Return the [x, y] coordinate for the center point of the cell that contains the specified text.  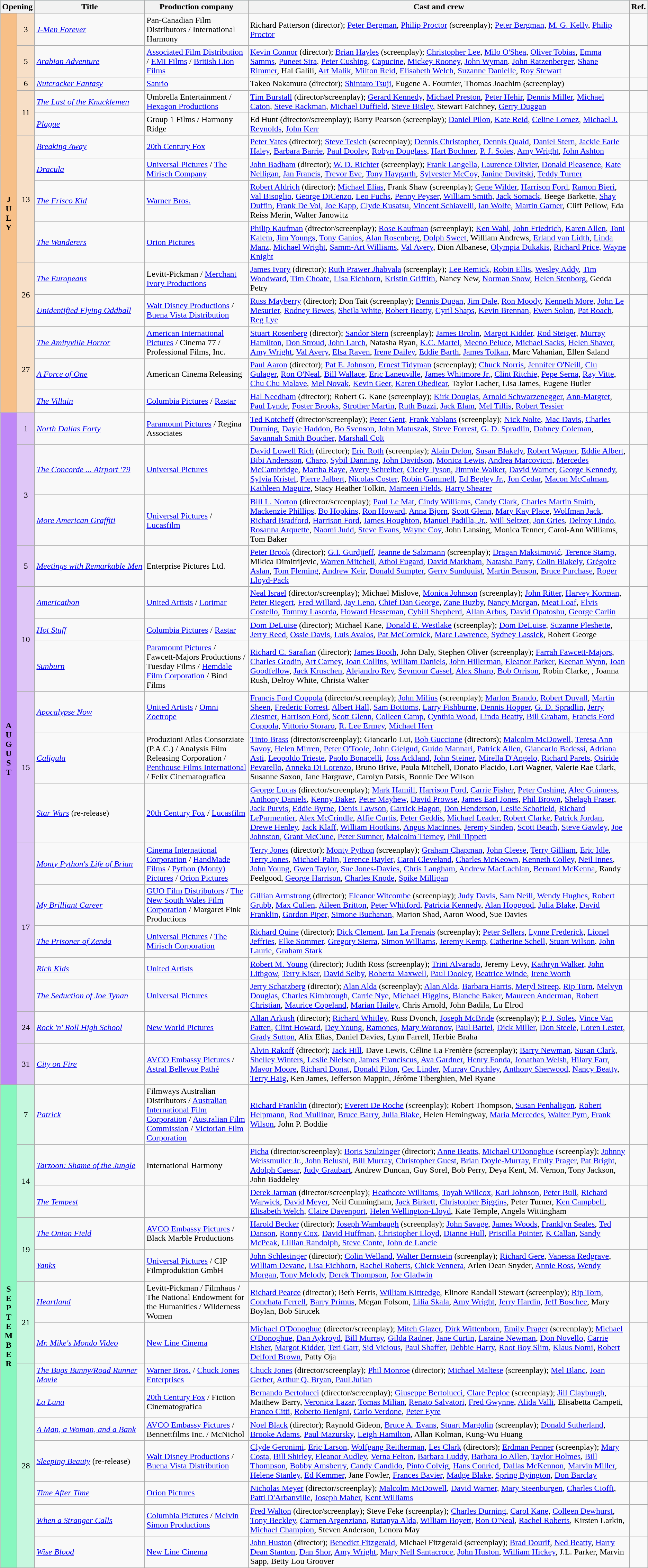
7 [26, 1115]
Rock 'n' Roll High School [90, 1028]
Universal Pictures / CIP Filmproduktion GmbH [197, 1265]
Cast and crew [439, 7]
Monty Python's Life of Brian [90, 863]
10 [26, 639]
Sleeping Beauty (re-release) [90, 1461]
20th Century Fox / Fiction Cinematografica [197, 1402]
AVCO Embassy Pictures / Black Marble Productions [197, 1234]
Tarzoon: Shame of the Jungle [90, 1165]
Universal Pictures / The Mirisch Corporation [197, 941]
United Artists / Omni Zoetrope [197, 712]
JULY [9, 213]
Star Wars (re-release) [90, 813]
Columbia Pictures / Melvin Simon Productions [197, 1520]
13 [26, 199]
Filmways Australian Distributors / Australian International Film Corporation / Australian Film Commission / Victorian Film Corporation [197, 1115]
6 [26, 84]
Universal Pictures / Lucasfilm [197, 520]
The Concorde ... Airport '79 [90, 470]
More American Graffiti [90, 520]
The Last of the Knucklemen [90, 102]
11 [26, 113]
27 [26, 369]
Yanks [90, 1265]
1 [26, 429]
14 [26, 1181]
Time After Time [90, 1493]
The Villain [90, 401]
Nutcracker Fantasy [90, 84]
Apocalypse Now [90, 712]
New World Pictures [197, 1028]
Americathon [90, 603]
International Harmony [197, 1165]
31 [26, 1064]
Levitt-Pickman / Merchant Ivory Productions [197, 278]
Breaking Away [90, 147]
Mr. Mike's Mondo Video [90, 1343]
J-Men Forever [90, 29]
Umbrella Entertainment / Hexagon Productions [197, 102]
Title [90, 7]
SEPTEMBER [9, 1326]
Sanrio [197, 84]
20th Century Fox / Lucasfilm [197, 813]
15 [26, 767]
28 [26, 1466]
24 [26, 1028]
The Prisoner of Zenda [90, 941]
20th Century Fox [197, 147]
Arabian Adventure [90, 61]
Paramount Pictures / Fawcett-Majors Productions / Tuesday Films / Hemdale Film Corporation / Bind Films [197, 666]
17 [26, 927]
A Man, a Woman, and a Bank [90, 1429]
Group 1 Films / Harmony Ridge [197, 124]
United Artists [197, 969]
La Luna [90, 1402]
Enterprise Pictures Ltd. [197, 566]
Dracula [90, 169]
Opening [17, 7]
Takeo Nakamura (director); Shintaro Tsuji, Eugene A. Fournier, Thomas Joachim (screenplay) [439, 84]
Associated Film Distribution / EMI Films / British Lion Films [197, 61]
Ed Hunt (director/screenplay); Barry Pearson (screenplay); Daniel Pilon, Kate Reid, Celine Lomez, Michael J. Reynolds, John Kerr [439, 124]
North Dallas Forty [90, 429]
Heartland [90, 1302]
The Wanderers [90, 242]
Unidentified Flying Oddball [90, 310]
Patrick [90, 1115]
The Europeans [90, 278]
Warner Bros. / Chuck Jones Enterprises [197, 1375]
AVCO Embassy Pictures / Astral Bellevue Pathé [197, 1064]
26 [26, 294]
Warner Bros. [197, 201]
The Seduction of Joe Tynan [90, 996]
Plague [90, 124]
Universal Pictures / The Mirisch Company [197, 169]
Pan-Canadian Film Distributors / International Harmony [197, 29]
GUO Film Distributors / The New South Wales Film Corporation / Margaret Fink Productions [197, 905]
When a Stranger Calls [90, 1520]
United Artists / Lorimar [197, 603]
Hot Stuff [90, 630]
Rich Kids [90, 969]
Production company [197, 7]
Levitt-Pickman / Filmhaus / The National Endowment for the Humanities / Wilderness Women [197, 1302]
Produzioni Atlas Consorziate (P.A.C.) / Analysis Film Releasing Corporation / Penthouse Films International / Felix Cinematografica [197, 758]
Chuck Jones (director/screenplay); Phil Monroe (director); Michael Maltese (screenplay); Mel Blanc, Joan Gerber, Arthur Q. Bryan, Paul Julian [439, 1375]
19 [26, 1249]
Cinema International Corporation / HandMade Films / Python (Monty) Pictures / Orion Pictures [197, 863]
21 [26, 1322]
Meetings with Remarkable Men [90, 566]
American Cinema Releasing [197, 374]
Sunburn [90, 666]
Caligula [90, 758]
Paramount Pictures / Regina Associates [197, 429]
AUGUST [9, 749]
American International Pictures / Cinema 77 / Professional Films, Inc. [197, 342]
The Tempest [90, 1202]
Wise Blood [90, 1552]
A Force of One [90, 374]
AVCO Embassy Pictures / Bennettfilms Inc. / McNichol [197, 1429]
The Amityville Horror [90, 342]
The Frisco Kid [90, 201]
The Bugs Bunny/Road Runner Movie [90, 1375]
My Brilliant Career [90, 905]
Ref. [638, 7]
City on Fire [90, 1064]
Richard Patterson (director); Peter Bergman, Philip Proctor (screenplay); Peter Bergman, M. G. Kelly, Philip Proctor [439, 29]
The Onion Field [90, 1234]
